For the text-containing cell, return its midpoint in (X, Y) coordinate format. 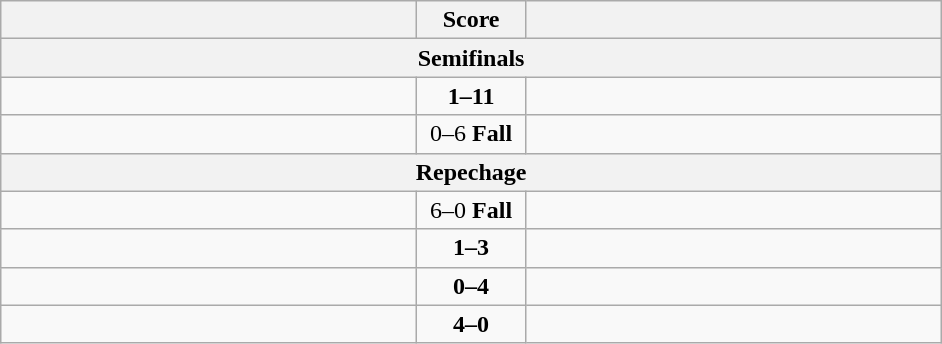
4–0 (472, 324)
1–11 (472, 96)
Semifinals (472, 58)
6–0 Fall (472, 210)
Score (472, 20)
0–6 Fall (472, 134)
0–4 (472, 286)
1–3 (472, 248)
Repechage (472, 172)
